Search for the cell housing the specified text and yield its [x, y] center coordinate. 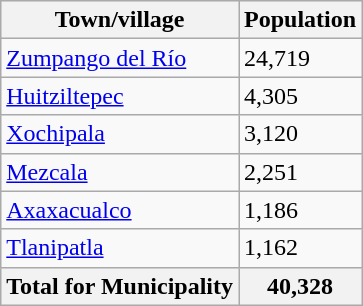
40,328 [300, 286]
Town/village [120, 20]
Huitziltepec [120, 96]
3,120 [300, 134]
24,719 [300, 58]
1,162 [300, 248]
Xochipala [120, 134]
Axaxacualco [120, 210]
4,305 [300, 96]
Zumpango del Río [120, 58]
2,251 [300, 172]
Mezcala [120, 172]
Total for Municipality [120, 286]
Tlanipatla [120, 248]
1,186 [300, 210]
Population [300, 20]
